Output the [x, y] coordinate of the center of the cell containing the given text.  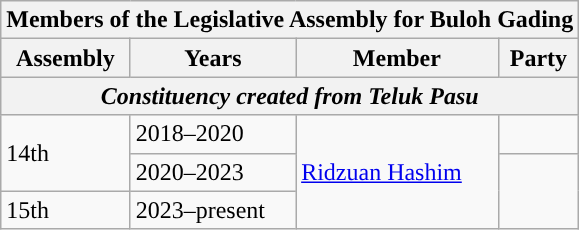
14th [66, 153]
2023–present [212, 210]
2018–2020 [212, 134]
Assembly [66, 58]
2020–2023 [212, 172]
15th [66, 210]
Member [397, 58]
Years [212, 58]
Members of the Legislative Assembly for Buloh Gading [290, 20]
Ridzuan Hashim [397, 172]
Constituency created from Teluk Pasu [290, 96]
Party [538, 58]
